Return (x, y) of the center of cell containing provided text 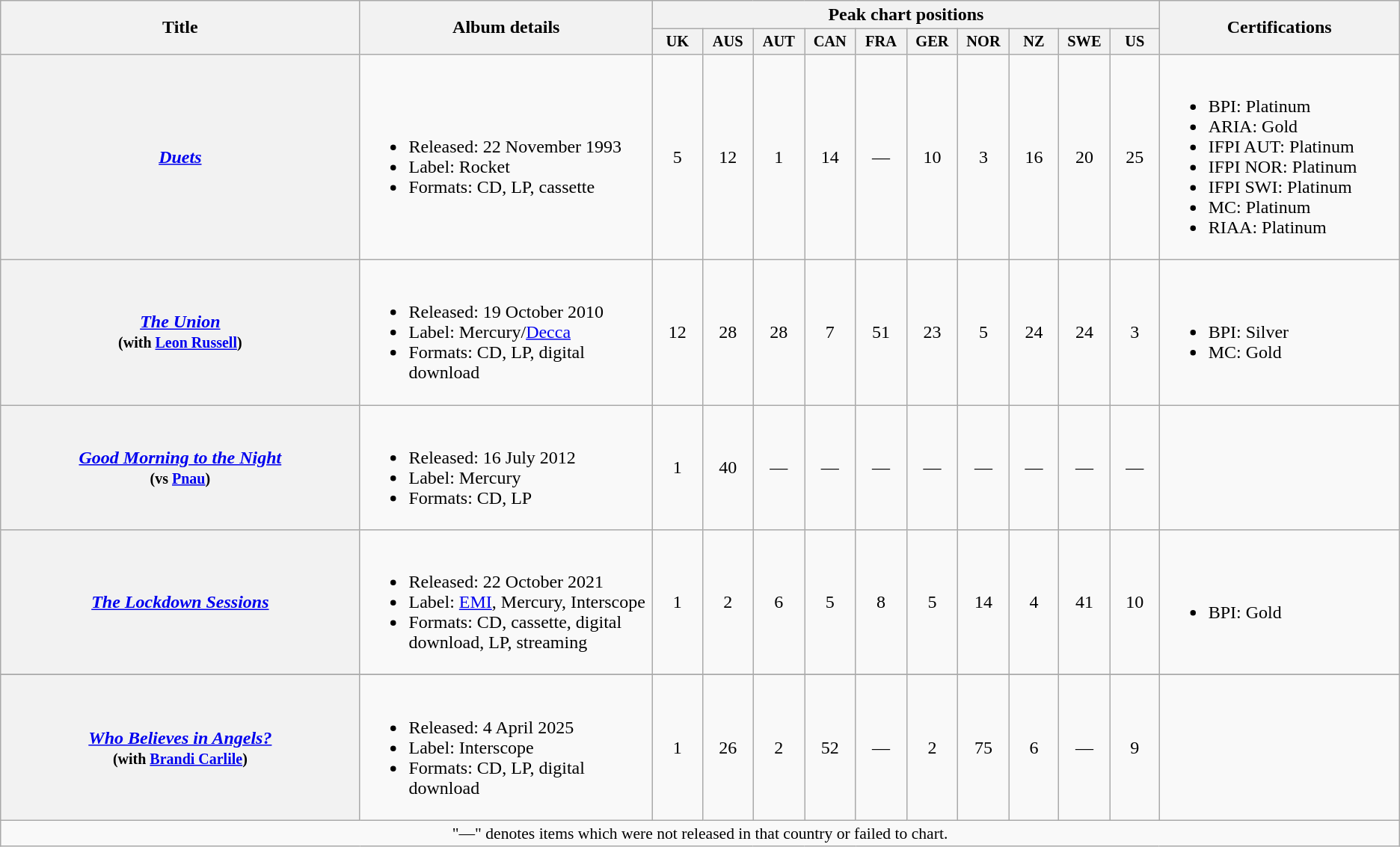
GER (932, 42)
4 (1034, 603)
25 (1135, 157)
BPI: Gold (1279, 603)
FRA (881, 42)
The Union (with Leon Russell) (180, 333)
Released: 19 October 2010Label: Mercury/DeccaFormats: CD, LP, digital download (506, 333)
16 (1034, 157)
51 (881, 333)
SWE (1084, 42)
AUT (779, 42)
NOR (984, 42)
AUS (728, 42)
Released: 22 November 1993Label: RocketFormats: CD, LP, cassette (506, 157)
Title (180, 28)
Duets (180, 157)
Released: 22 October 2021Label: EMI, Mercury, InterscopeFormats: CD, cassette, digital download, LP, streaming (506, 603)
52 (830, 748)
The Lockdown Sessions (180, 603)
CAN (830, 42)
UK (678, 42)
23 (932, 333)
8 (881, 603)
40 (728, 468)
"—" denotes items which were not released in that country or failed to chart. (700, 834)
20 (1084, 157)
Good Morning to the Night (vs Pnau) (180, 468)
26 (728, 748)
US (1135, 42)
Album details (506, 28)
Peak chart positions (906, 15)
Released: 16 July 2012Label: MercuryFormats: CD, LP (506, 468)
BPI: PlatinumARIA: GoldIFPI AUT: PlatinumIFPI NOR: PlatinumIFPI SWI: PlatinumMC: PlatinumRIAA: Platinum (1279, 157)
Who Believes in Angels? (with Brandi Carlile) (180, 748)
7 (830, 333)
41 (1084, 603)
75 (984, 748)
Certifications (1279, 28)
NZ (1034, 42)
9 (1135, 748)
BPI: SilverMC: Gold (1279, 333)
Released: 4 April 2025Label: InterscopeFormats: CD, LP, digital download (506, 748)
